Output the [x, y] coordinate of the center of the cell containing the given text.  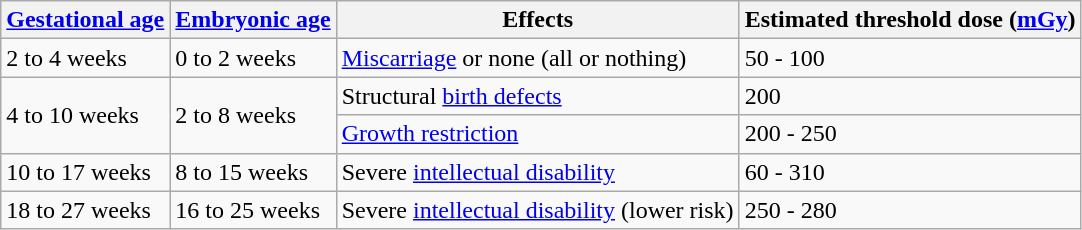
Embryonic age [253, 20]
2 to 4 weeks [86, 58]
10 to 17 weeks [86, 172]
Estimated threshold dose (mGy) [910, 20]
50 - 100 [910, 58]
Miscarriage or none (all or nothing) [538, 58]
8 to 15 weeks [253, 172]
Effects [538, 20]
Growth restriction [538, 134]
18 to 27 weeks [86, 210]
200 [910, 96]
60 - 310 [910, 172]
4 to 10 weeks [86, 115]
250 - 280 [910, 210]
Severe intellectual disability [538, 172]
16 to 25 weeks [253, 210]
Gestational age [86, 20]
Severe intellectual disability (lower risk) [538, 210]
2 to 8 weeks [253, 115]
Structural birth defects [538, 96]
0 to 2 weeks [253, 58]
200 - 250 [910, 134]
